Provide the [X, Y] coordinate of the cell's center where the given text is located.  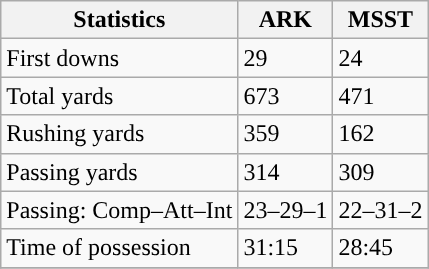
29 [286, 58]
22–31–2 [380, 210]
314 [286, 172]
Passing yards [120, 172]
24 [380, 58]
Statistics [120, 20]
MSST [380, 20]
23–29–1 [286, 210]
Total yards [120, 96]
31:15 [286, 248]
471 [380, 96]
359 [286, 134]
ARK [286, 20]
First downs [120, 58]
Time of possession [120, 248]
673 [286, 96]
Passing: Comp–Att–Int [120, 210]
Rushing yards [120, 134]
162 [380, 134]
28:45 [380, 248]
309 [380, 172]
